Determine the [x, y] coordinate at the center of the cell enclosing the given text.  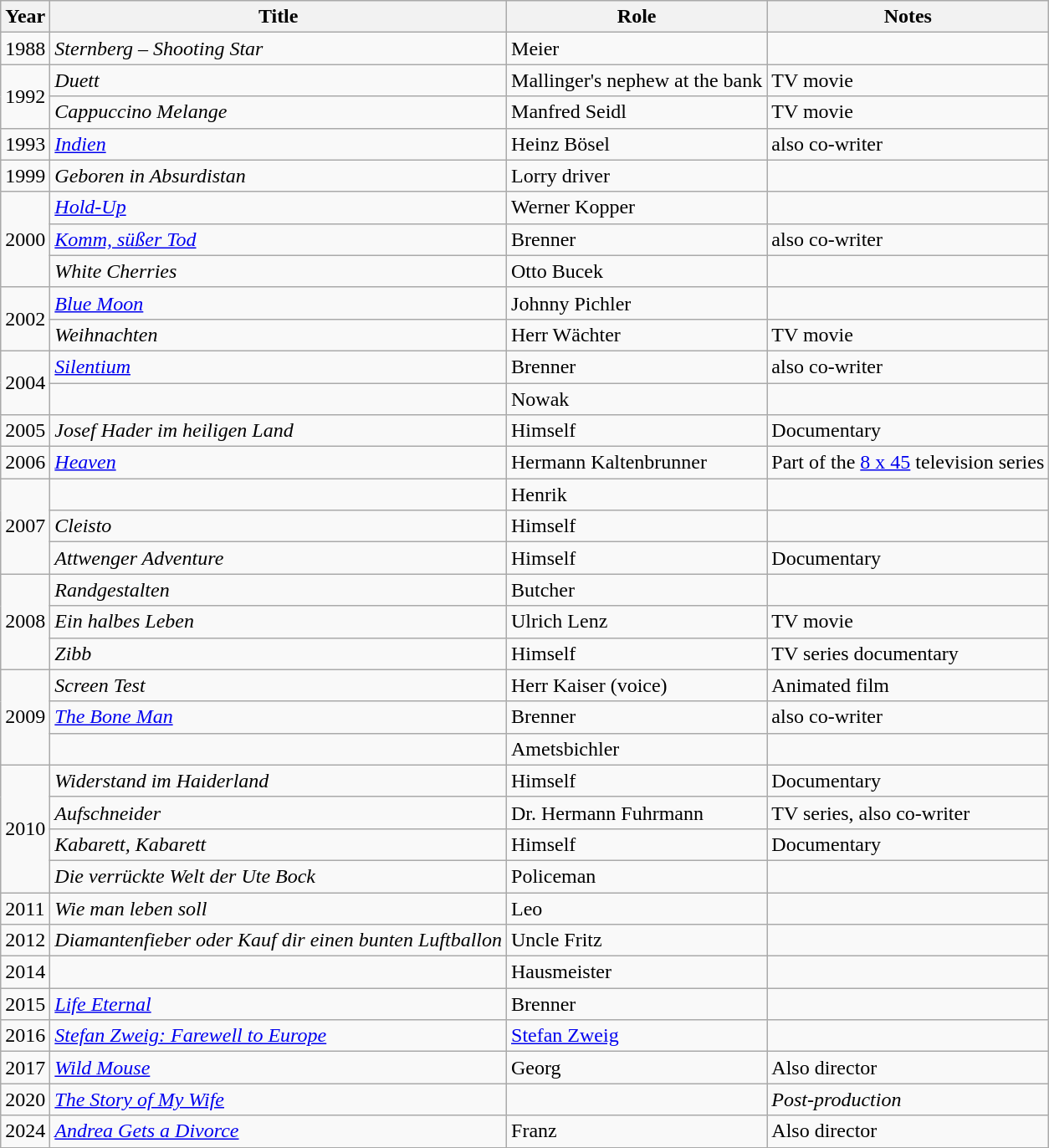
Widerstand im Haiderland [279, 781]
The Bone Man [279, 717]
Wie man leben soll [279, 908]
Indien [279, 144]
2015 [25, 1004]
Role [637, 17]
Cleisto [279, 526]
Wild Mouse [279, 1068]
1999 [25, 176]
Nowak [637, 399]
Josef Hader im heiligen Land [279, 431]
Ulrich Lenz [637, 622]
Dr. Hermann Fuhrmann [637, 812]
Stefan Zweig: Farewell to Europe [279, 1036]
Animated film [908, 685]
Ametsbichler [637, 749]
Blue Moon [279, 303]
2002 [25, 319]
Komm, süßer Tod [279, 239]
Randgestalten [279, 590]
Uncle Fritz [637, 940]
Aufschneider [279, 812]
Part of the 8 x 45 television series [908, 463]
Henrik [637, 495]
Heinz Bösel [637, 144]
Title [279, 17]
Policeman [637, 876]
Herr Kaiser (voice) [637, 685]
Ein halbes Leben [279, 622]
2009 [25, 717]
Lorry driver [637, 176]
Weihnachten [279, 335]
Hausmeister [637, 972]
Zibb [279, 653]
Sternberg – Shooting Star [279, 49]
The Story of My Wife [279, 1099]
Year [25, 17]
Franz [637, 1131]
2017 [25, 1068]
Heaven [279, 463]
2006 [25, 463]
2008 [25, 622]
Georg [637, 1068]
2011 [25, 908]
Mallinger's nephew at the bank [637, 80]
Silentium [279, 366]
2014 [25, 972]
2020 [25, 1099]
2004 [25, 382]
Werner Kopper [637, 208]
TV series, also co-writer [908, 812]
Stefan Zweig [637, 1036]
White Cherries [279, 271]
Otto Bucek [637, 271]
Die verrückte Welt der Ute Bock [279, 876]
2010 [25, 828]
Attwenger Adventure [279, 558]
Diamantenfieber oder Kauf dir einen bunten Luftballon [279, 940]
TV series documentary [908, 653]
Post-production [908, 1099]
2005 [25, 431]
Hermann Kaltenbrunner [637, 463]
Leo [637, 908]
Notes [908, 17]
Manfred Seidl [637, 112]
Screen Test [279, 685]
Kabarett, Kabarett [279, 844]
1993 [25, 144]
Cappuccino Melange [279, 112]
2007 [25, 526]
2016 [25, 1036]
1992 [25, 96]
Butcher [637, 590]
1988 [25, 49]
Johnny Pichler [637, 303]
Geboren in Absurdistan [279, 176]
Andrea Gets a Divorce [279, 1131]
2024 [25, 1131]
Hold-Up [279, 208]
2012 [25, 940]
Meier [637, 49]
Duett [279, 80]
Herr Wächter [637, 335]
Life Eternal [279, 1004]
2000 [25, 239]
